From the cell containing the given text, extract its center point as (X, Y) coordinate. 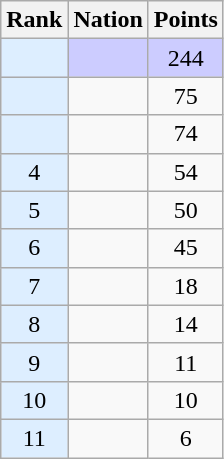
Rank (34, 20)
Nation (108, 20)
50 (186, 210)
45 (186, 248)
18 (186, 286)
14 (186, 324)
74 (186, 134)
Points (186, 20)
5 (34, 210)
244 (186, 58)
7 (34, 286)
8 (34, 324)
54 (186, 172)
75 (186, 96)
9 (34, 362)
4 (34, 172)
